Identify which cell holds the provided text, then report its (X, Y) central coordinate. 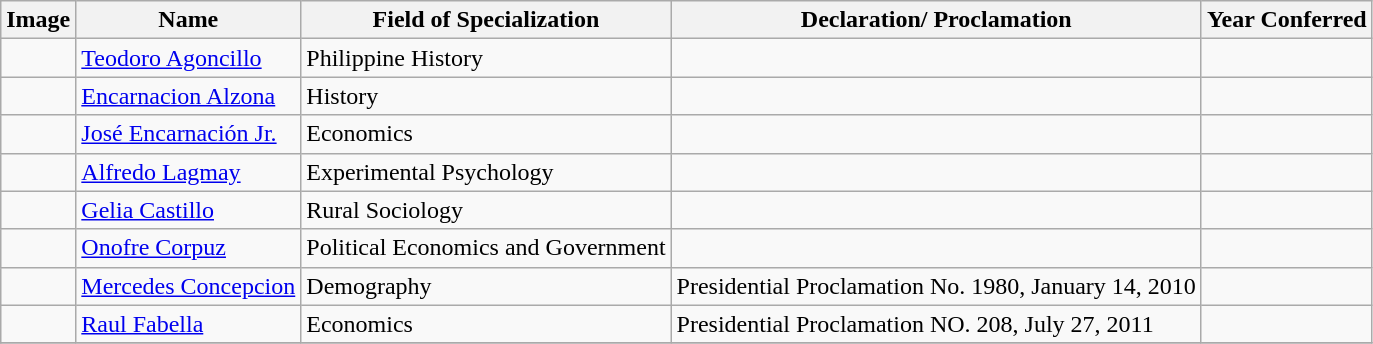
Raul Fabella (188, 324)
Rural Sociology (486, 210)
Philippine History (486, 58)
Demography (486, 286)
Name (188, 20)
Onofre Corpuz (188, 248)
Year Conferred (1286, 20)
Declaration/ Proclamation (936, 20)
Image (38, 20)
Presidential Proclamation No. 1980, January 14, 2010 (936, 286)
Political Economics and Government (486, 248)
Field of Specialization (486, 20)
Experimental Psychology (486, 172)
Alfredo Lagmay (188, 172)
Encarnacion Alzona (188, 96)
History (486, 96)
Gelia Castillo (188, 210)
Mercedes Concepcion (188, 286)
Teodoro Agoncillo (188, 58)
Presidential Proclamation NO. 208, July 27, 2011 (936, 324)
José Encarnación Jr. (188, 134)
